Return (X, Y) of the center of cell containing provided text 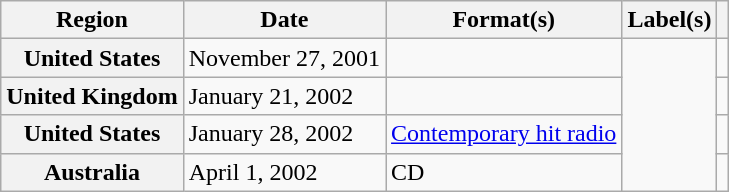
Format(s) (504, 20)
January 21, 2002 (284, 96)
November 27, 2001 (284, 58)
Contemporary hit radio (504, 134)
United Kingdom (92, 96)
Region (92, 20)
Australia (92, 172)
CD (504, 172)
Date (284, 20)
April 1, 2002 (284, 172)
January 28, 2002 (284, 134)
Label(s) (670, 20)
